Find where the given text appears and provide that cell's center as (X, Y) coordinate. 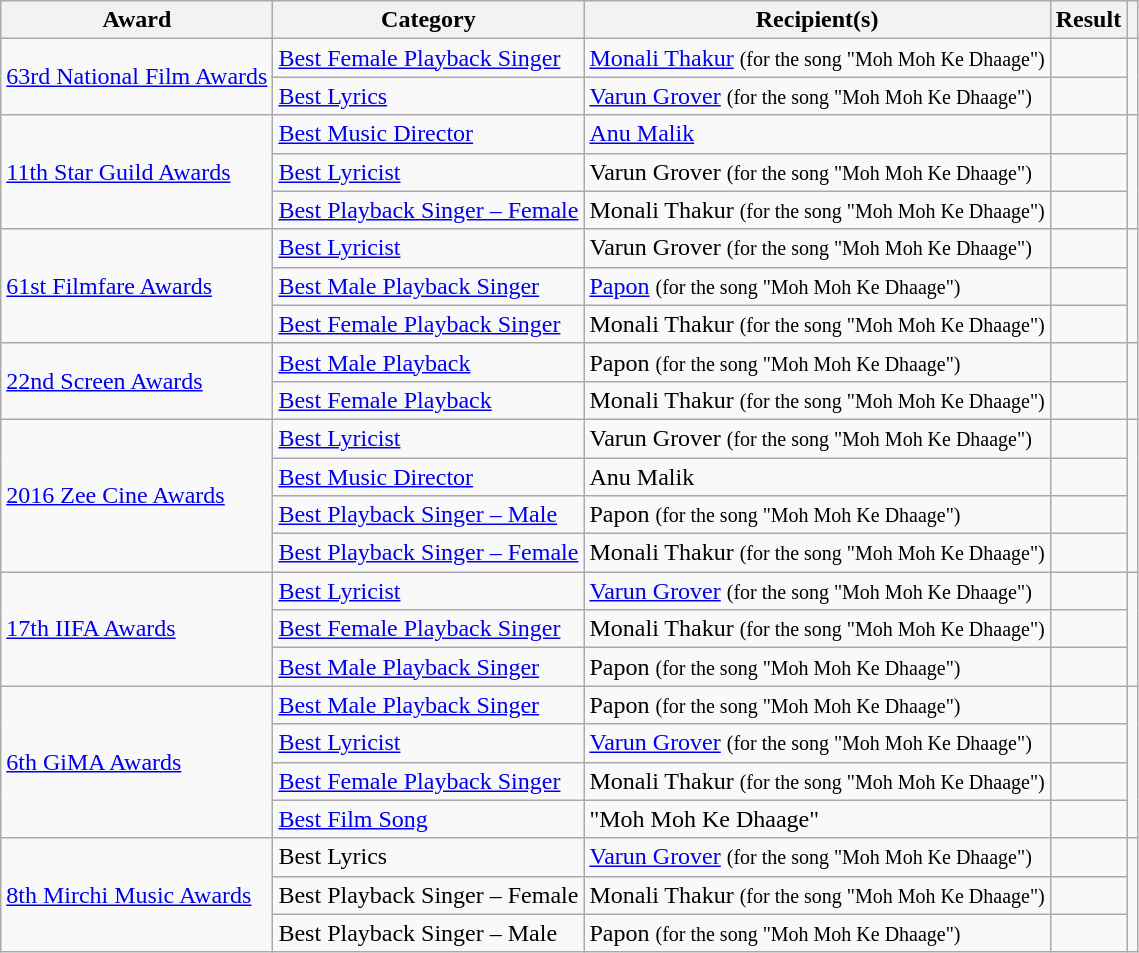
17th IIFA Awards (137, 629)
"Moh Moh Ke Dhaage" (817, 819)
6th GiMA Awards (137, 762)
Recipient(s) (817, 20)
Category (428, 20)
63rd National Film Awards (137, 77)
2016 Zee Cine Awards (137, 495)
11th Star Guild Awards (137, 172)
Best Female Playback (428, 400)
61st Filmfare Awards (137, 286)
Award (137, 20)
Result (1088, 20)
Best Film Song (428, 819)
8th Mirchi Music Awards (137, 895)
22nd Screen Awards (137, 381)
Best Male Playback (428, 362)
